Return (x, y) of the center of cell containing provided text 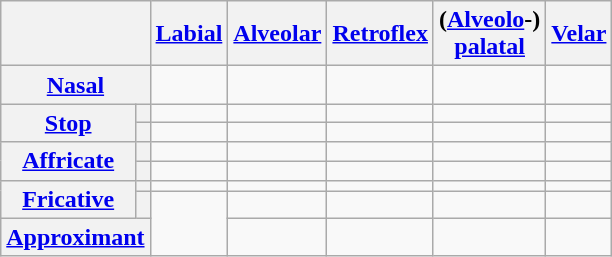
Labial (189, 34)
Approximant (76, 237)
Fricative (68, 199)
Affricate (68, 161)
Nasal (76, 85)
Retroflex (380, 34)
(Alveolo-)palatal (489, 34)
Stop (68, 123)
Velar (579, 34)
Alveolar (278, 34)
